Output the (x, y) coordinate of the center of the cell containing the given text.  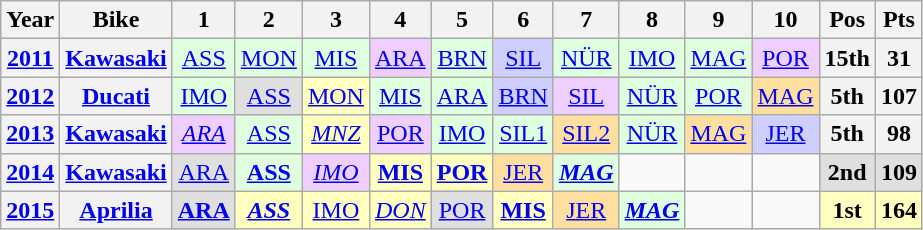
5 (462, 20)
Pos (847, 20)
2013 (30, 134)
3 (336, 20)
2015 (30, 210)
Aprilia (116, 210)
98 (898, 134)
MNZ (336, 134)
1 (204, 20)
Year (30, 20)
8 (652, 20)
Ducati (116, 96)
164 (898, 210)
2014 (30, 172)
2 (268, 20)
15th (847, 58)
Pts (898, 20)
109 (898, 172)
9 (718, 20)
107 (898, 96)
SIL1 (523, 134)
1st (847, 210)
2012 (30, 96)
6 (523, 20)
7 (586, 20)
4 (400, 20)
31 (898, 58)
10 (786, 20)
SIL2 (586, 134)
2nd (847, 172)
DON (400, 210)
Bike (116, 20)
2011 (30, 58)
